For the text-containing cell, return its midpoint in (X, Y) coordinate format. 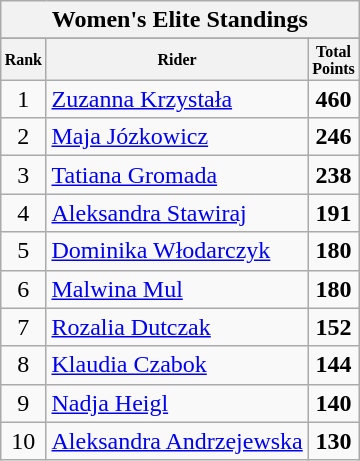
Rozalia Dutczak (177, 327)
7 (24, 327)
5 (24, 251)
Nadja Heigl (177, 403)
246 (334, 137)
Rider (177, 60)
10 (24, 441)
8 (24, 365)
TotalPoints (334, 60)
Women's Elite Standings (180, 20)
152 (334, 327)
Aleksandra Stawiraj (177, 213)
238 (334, 175)
4 (24, 213)
6 (24, 289)
3 (24, 175)
2 (24, 137)
Malwina Mul (177, 289)
Zuzanna Krzystała (177, 99)
Rank (24, 60)
Aleksandra Andrzejewska (177, 441)
1 (24, 99)
Maja Józkowicz (177, 137)
Tatiana Gromada (177, 175)
144 (334, 365)
Dominika Włodarczyk (177, 251)
Klaudia Czabok (177, 365)
140 (334, 403)
191 (334, 213)
130 (334, 441)
460 (334, 99)
9 (24, 403)
